Pinpoint the cell where the given text exists, returning its (x, y) midpoint coordinate. 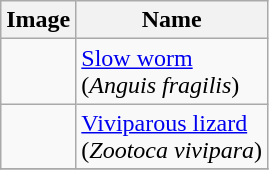
Image (38, 20)
Slow worm(Anguis fragilis) (172, 72)
Viviparous lizard(Zootoca vivipara) (172, 136)
Name (172, 20)
